Find where the given text appears and provide that cell's center as [X, Y] coordinate. 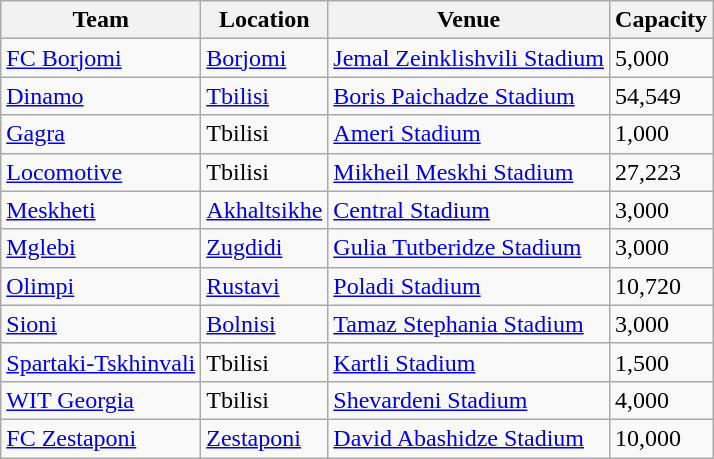
Team [101, 20]
Kartli Stadium [469, 362]
Locomotive [101, 172]
Mikheil Meskhi Stadium [469, 172]
Meskheti [101, 210]
Central Stadium [469, 210]
Ameri Stadium [469, 134]
Dinamo [101, 96]
Borjomi [264, 58]
Jemal Zeinklishvili Stadium [469, 58]
4,000 [662, 400]
Sioni [101, 324]
10,000 [662, 438]
Olimpi [101, 286]
Capacity [662, 20]
FC Borjomi [101, 58]
5,000 [662, 58]
Zugdidi [264, 248]
10,720 [662, 286]
Akhaltsikhe [264, 210]
Zestaponi [264, 438]
Tamaz Stephania Stadium [469, 324]
David Abashidze Stadium [469, 438]
FC Zestaponi [101, 438]
27,223 [662, 172]
Location [264, 20]
1,000 [662, 134]
Spartaki-Tskhinvali [101, 362]
Venue [469, 20]
54,549 [662, 96]
Boris Paichadze Stadium [469, 96]
Gulia Tutberidze Stadium [469, 248]
Rustavi [264, 286]
Bolnisi [264, 324]
1,500 [662, 362]
Poladi Stadium [469, 286]
Mglebi [101, 248]
Gagra [101, 134]
WIT Georgia [101, 400]
Shevardeni Stadium [469, 400]
